Find where the given text appears and provide that cell's center as (X, Y) coordinate. 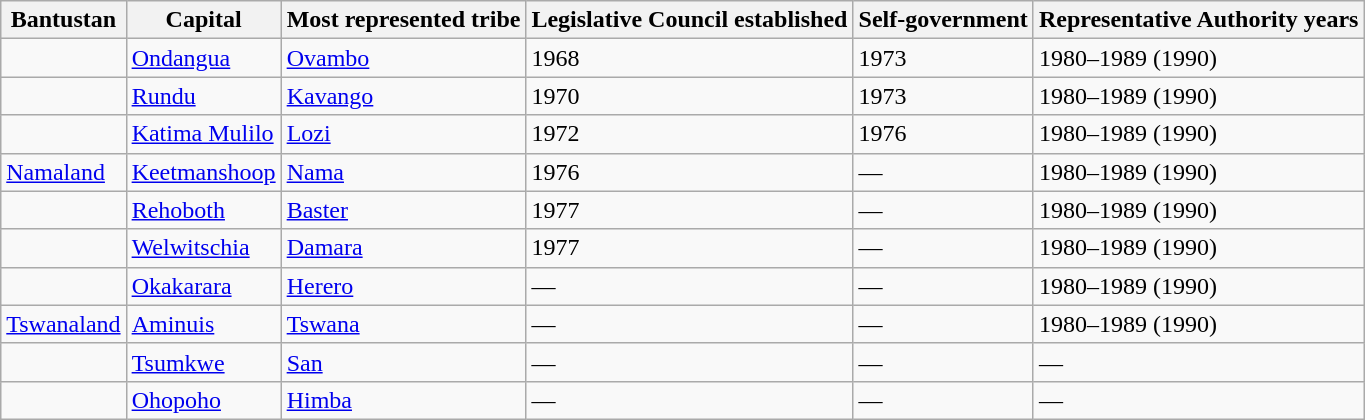
Himba (404, 400)
Bantustan (64, 20)
1970 (690, 96)
Representative Authority years (1198, 20)
1968 (690, 58)
Legislative Council established (690, 20)
Damara (404, 248)
Keetmanshoop (204, 172)
Okakarara (204, 286)
Self-government (943, 20)
Capital (204, 20)
Most represented tribe (404, 20)
Ohopoho (204, 400)
Namaland (64, 172)
Welwitschia (204, 248)
Kavango (404, 96)
Ondangua (204, 58)
San (404, 362)
Tswanaland (64, 324)
Baster (404, 210)
Tsumkwe (204, 362)
Rehoboth (204, 210)
1972 (690, 134)
Ovambo (404, 58)
Nama (404, 172)
Tswana (404, 324)
Katima Mulilo (204, 134)
Herero (404, 286)
Lozi (404, 134)
Rundu (204, 96)
Aminuis (204, 324)
